Return the (X, Y) coordinate for the center point of the cell that contains the specified text.  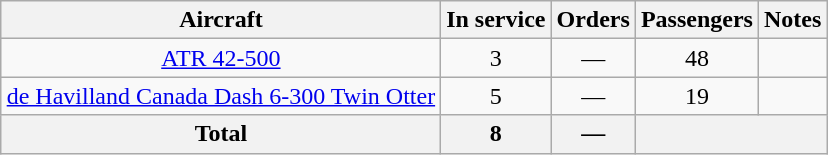
Passengers (696, 20)
Orders (593, 20)
3 (496, 58)
19 (696, 96)
Notes (792, 20)
de Havilland Canada Dash 6-300 Twin Otter (221, 96)
5 (496, 96)
48 (696, 58)
In service (496, 20)
8 (496, 134)
Total (221, 134)
ATR 42-500 (221, 58)
Aircraft (221, 20)
